From the cell containing the given text, extract its center point as [X, Y] coordinate. 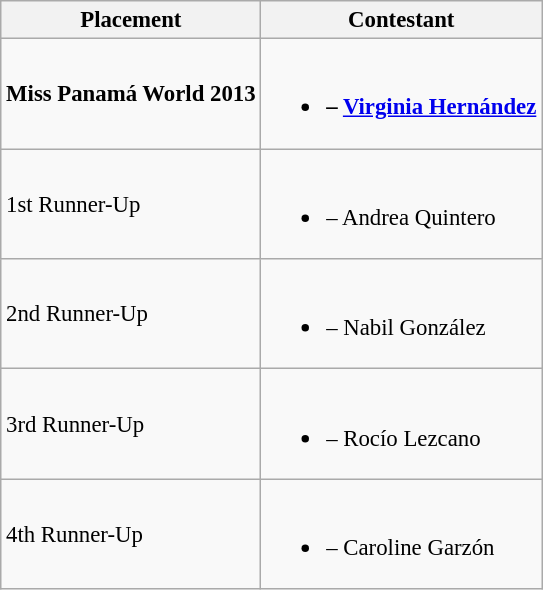
Placement [131, 20]
– Virginia Hernández [402, 94]
1st Runner-Up [131, 204]
– Rocío Lezcano [402, 424]
3rd Runner-Up [131, 424]
– Andrea Quintero [402, 204]
– Nabil González [402, 314]
4th Runner-Up [131, 534]
2nd Runner-Up [131, 314]
Miss Panamá World 2013 [131, 94]
– Caroline Garzón [402, 534]
Contestant [402, 20]
